Locate the cell with the specified text and output its (x, y) center coordinate. 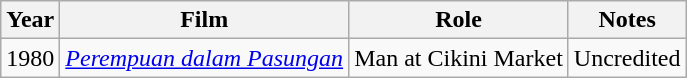
Notes (627, 20)
Uncredited (627, 58)
Year (30, 20)
Perempuan dalam Pasungan (204, 58)
1980 (30, 58)
Film (204, 20)
Role (459, 20)
Man at Cikini Market (459, 58)
